Locate the cell with the specified text and output its (X, Y) center coordinate. 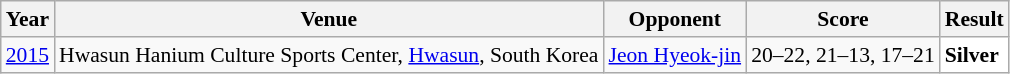
Silver (974, 55)
Opponent (676, 19)
Jeon Hyeok-jin (676, 55)
20–22, 21–13, 17–21 (843, 55)
2015 (28, 55)
Venue (328, 19)
Year (28, 19)
Score (843, 19)
Hwasun Hanium Culture Sports Center, Hwasun, South Korea (328, 55)
Result (974, 19)
